Locate the cell with the specified text and output its [x, y] center coordinate. 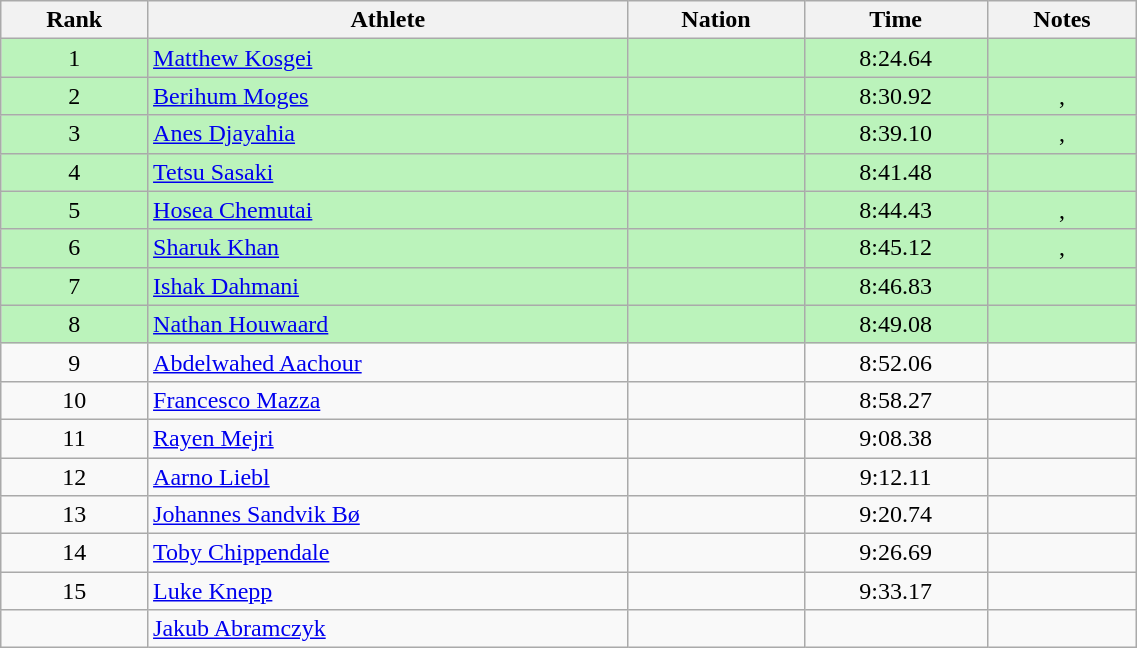
9:20.74 [896, 515]
Ishak Dahmani [388, 286]
9 [74, 362]
8:44.43 [896, 210]
Abdelwahed Aachour [388, 362]
Time [896, 20]
8:41.48 [896, 172]
7 [74, 286]
9:08.38 [896, 438]
8 [74, 324]
8:45.12 [896, 248]
Toby Chippendale [388, 553]
Francesco Mazza [388, 400]
1 [74, 58]
9:12.11 [896, 477]
Hosea Chemutai [388, 210]
4 [74, 172]
Luke Knepp [388, 591]
9:26.69 [896, 553]
8:39.10 [896, 134]
8:52.06 [896, 362]
Nation [716, 20]
Sharuk Khan [388, 248]
14 [74, 553]
2 [74, 96]
Rayen Mejri [388, 438]
13 [74, 515]
Anes Djayahia [388, 134]
Notes [1062, 20]
11 [74, 438]
8:46.83 [896, 286]
Rank [74, 20]
3 [74, 134]
10 [74, 400]
8:24.64 [896, 58]
8:58.27 [896, 400]
Berihum Moges [388, 96]
Aarno Liebl [388, 477]
Nathan Houwaard [388, 324]
Tetsu Sasaki [388, 172]
Johannes Sandvik Bø [388, 515]
Athlete [388, 20]
8:30.92 [896, 96]
Jakub Abramczyk [388, 629]
15 [74, 591]
6 [74, 248]
9:33.17 [896, 591]
8:49.08 [896, 324]
Matthew Kosgei [388, 58]
12 [74, 477]
5 [74, 210]
